Return the (X, Y) coordinate for the center point of the cell that contains the specified text.  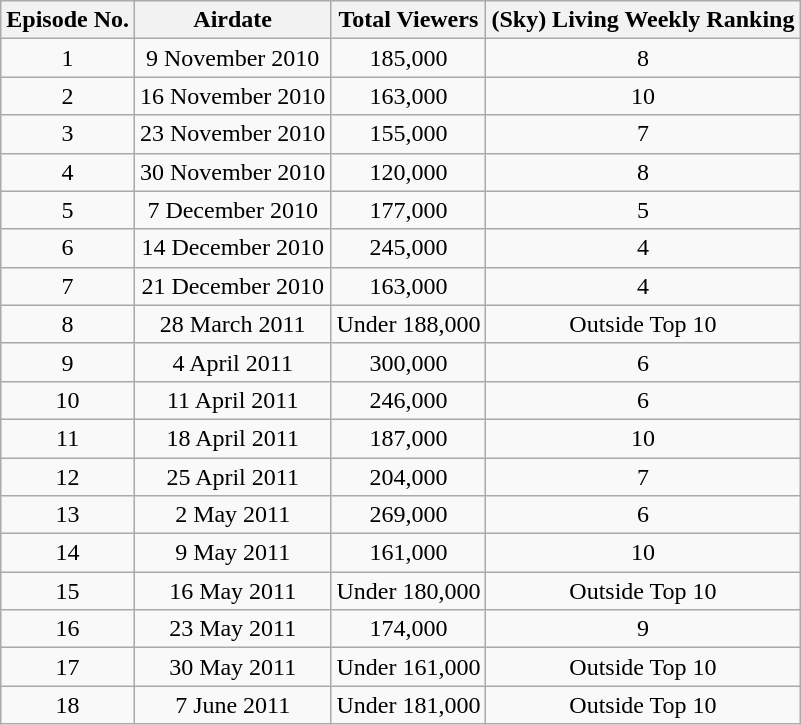
12 (68, 477)
177,000 (408, 210)
13 (68, 515)
2 (68, 96)
16 November 2010 (233, 96)
3 (68, 134)
11 (68, 438)
2 May 2011 (233, 515)
14 (68, 553)
28 March 2011 (233, 324)
30 May 2011 (233, 667)
15 (68, 591)
Under 180,000 (408, 591)
21 December 2010 (233, 286)
9 November 2010 (233, 58)
204,000 (408, 477)
11 April 2011 (233, 400)
Under 181,000 (408, 705)
174,000 (408, 629)
Under 161,000 (408, 667)
14 December 2010 (233, 248)
185,000 (408, 58)
155,000 (408, 134)
300,000 (408, 362)
18 (68, 705)
16 (68, 629)
Under 188,000 (408, 324)
120,000 (408, 172)
9 May 2011 (233, 553)
(Sky) Living Weekly Ranking (643, 20)
161,000 (408, 553)
187,000 (408, 438)
Total Viewers (408, 20)
18 April 2011 (233, 438)
25 April 2011 (233, 477)
1 (68, 58)
4 April 2011 (233, 362)
30 November 2010 (233, 172)
245,000 (408, 248)
Episode No. (68, 20)
Airdate (233, 20)
16 May 2011 (233, 591)
246,000 (408, 400)
17 (68, 667)
23 May 2011 (233, 629)
269,000 (408, 515)
7 December 2010 (233, 210)
23 November 2010 (233, 134)
7 June 2011 (233, 705)
